Find where the given text appears and provide that cell's center as [X, Y] coordinate. 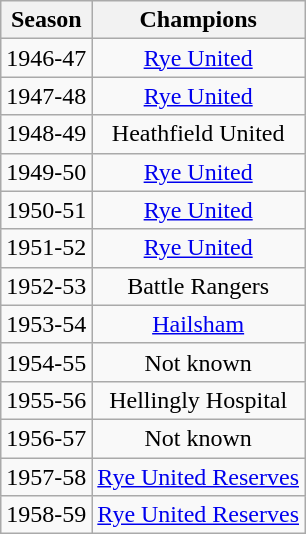
Season [46, 20]
1956-57 [46, 438]
1949-50 [46, 172]
1951-52 [46, 248]
Battle Rangers [198, 286]
1958-59 [46, 515]
1948-49 [46, 134]
1952-53 [46, 286]
Hailsham [198, 324]
1947-48 [46, 96]
1946-47 [46, 58]
1950-51 [46, 210]
1957-58 [46, 477]
Champions [198, 20]
1953-54 [46, 324]
1955-56 [46, 400]
1954-55 [46, 362]
Heathfield United [198, 134]
Hellingly Hospital [198, 400]
